From the cell containing the given text, extract its center point as [X, Y] coordinate. 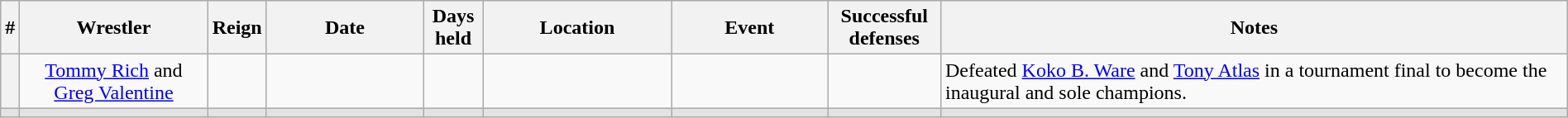
Tommy Rich and Greg Valentine [114, 81]
Location [577, 28]
Defeated Koko B. Ware and Tony Atlas in a tournament final to become the inaugural and sole champions. [1254, 81]
Date [344, 28]
Reign [237, 28]
Successful defenses [884, 28]
Days held [453, 28]
Notes [1254, 28]
Event [749, 28]
Wrestler [114, 28]
# [10, 28]
